Find where the given text appears and provide that cell's center as (X, Y) coordinate. 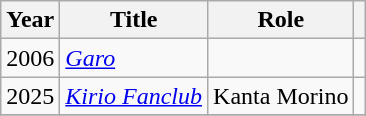
Kanta Morino (281, 96)
Year (30, 20)
Title (134, 20)
2025 (30, 96)
2006 (30, 58)
Garo (134, 58)
Kirio Fanclub (134, 96)
Role (281, 20)
